Find where the given text appears and provide that cell's center as [X, Y] coordinate. 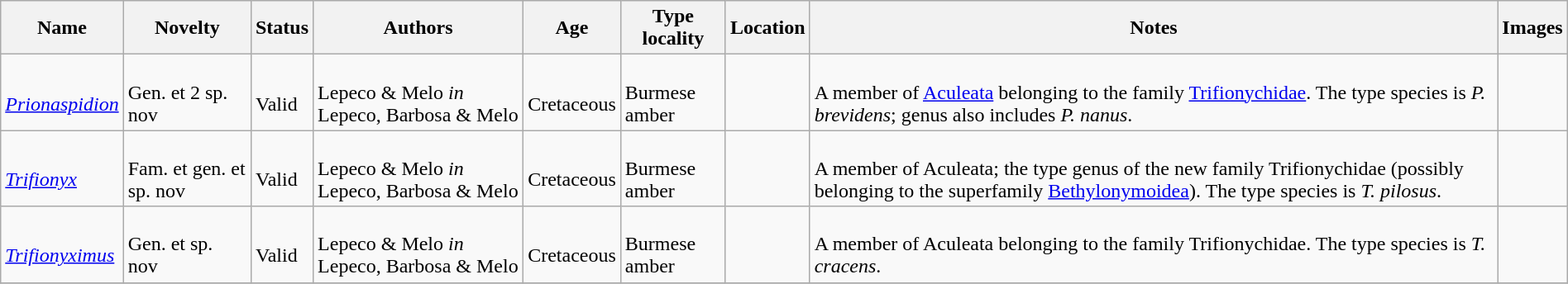
Trifionyximus [62, 244]
Age [572, 28]
Prionaspidion [62, 92]
A member of Aculeata belonging to the family Trifionychidae. The type species is T. cracens. [1154, 244]
Name [62, 28]
Location [767, 28]
Images [1532, 28]
Authors [418, 28]
Fam. et gen. et sp. nov [187, 168]
A member of Aculeata belonging to the family Trifionychidae. The type species is P. brevidens; genus also includes P. nanus. [1154, 92]
Type locality [673, 28]
Gen. et 2 sp. nov [187, 92]
Notes [1154, 28]
Status [281, 28]
Gen. et sp. nov [187, 244]
Trifionyx [62, 168]
Novelty [187, 28]
